Detect which cell encompasses the target text, then output its (X, Y) center coordinate. 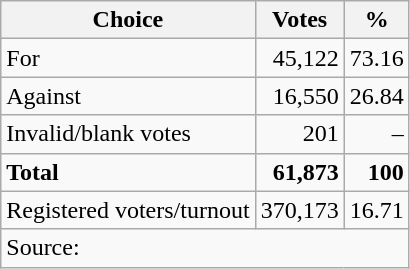
Registered voters/turnout (128, 210)
201 (300, 134)
Invalid/blank votes (128, 134)
% (376, 20)
61,873 (300, 172)
Against (128, 96)
For (128, 58)
45,122 (300, 58)
26.84 (376, 96)
Total (128, 172)
73.16 (376, 58)
– (376, 134)
Source: (205, 248)
100 (376, 172)
16,550 (300, 96)
Choice (128, 20)
370,173 (300, 210)
Votes (300, 20)
16.71 (376, 210)
